Capture the cell that displays the provided text and extract its [x, y] central coordinate. 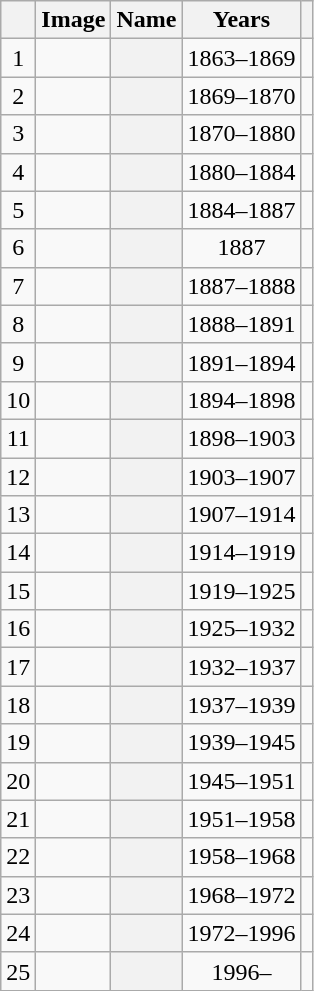
16 [18, 629]
24 [18, 933]
1903–1907 [242, 477]
19 [18, 743]
1884–1887 [242, 210]
6 [18, 248]
1870–1880 [242, 134]
1907–1914 [242, 515]
Name [146, 20]
21 [18, 819]
14 [18, 553]
1914–1919 [242, 553]
1887–1888 [242, 286]
5 [18, 210]
1968–1972 [242, 895]
22 [18, 857]
10 [18, 400]
1996– [242, 971]
1932–1937 [242, 667]
1958–1968 [242, 857]
Image [74, 20]
1951–1958 [242, 819]
4 [18, 172]
15 [18, 591]
1863–1869 [242, 58]
3 [18, 134]
1898–1903 [242, 438]
1939–1945 [242, 743]
9 [18, 362]
25 [18, 971]
20 [18, 781]
1869–1870 [242, 96]
23 [18, 895]
1 [18, 58]
11 [18, 438]
2 [18, 96]
12 [18, 477]
1945–1951 [242, 781]
Years [242, 20]
1880–1884 [242, 172]
1972–1996 [242, 933]
1888–1891 [242, 324]
13 [18, 515]
1937–1939 [242, 705]
1925–1932 [242, 629]
18 [18, 705]
17 [18, 667]
7 [18, 286]
1891–1894 [242, 362]
8 [18, 324]
1919–1925 [242, 591]
1894–1898 [242, 400]
1887 [242, 248]
